Locate the cell with the specified text and output its (X, Y) center coordinate. 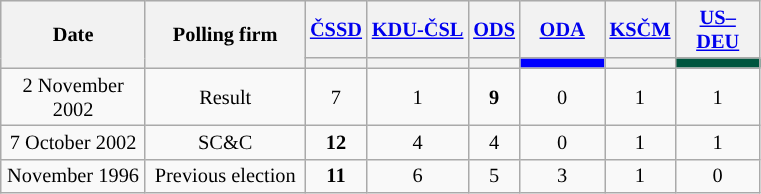
Polling firm (225, 34)
7 (336, 97)
3 (562, 176)
ODA (562, 29)
12 (336, 142)
7 October 2002 (74, 142)
11 (336, 176)
November 1996 (74, 176)
Previous election (225, 176)
US–DEU (718, 29)
KSČM (640, 29)
Date (74, 34)
2 November 2002 (74, 97)
ODS (494, 29)
9 (494, 97)
Result (225, 97)
ČSSD (336, 29)
KDU-ČSL (418, 29)
6 (418, 176)
SC&C (225, 142)
5 (494, 176)
